Detect which cell encompasses the target text, then output its (X, Y) center coordinate. 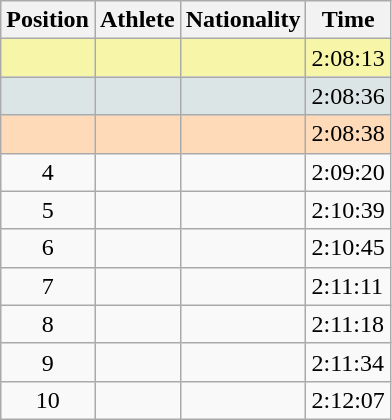
7 (48, 286)
10 (48, 400)
2:08:36 (348, 96)
2:12:07 (348, 400)
2:11:18 (348, 324)
2:10:45 (348, 248)
Time (348, 20)
2:10:39 (348, 210)
Position (48, 20)
4 (48, 172)
5 (48, 210)
8 (48, 324)
2:11:34 (348, 362)
9 (48, 362)
2:08:38 (348, 134)
2:08:13 (348, 58)
2:11:11 (348, 286)
Athlete (137, 20)
Nationality (243, 20)
2:09:20 (348, 172)
6 (48, 248)
